Return (x, y) of the center of cell containing provided text 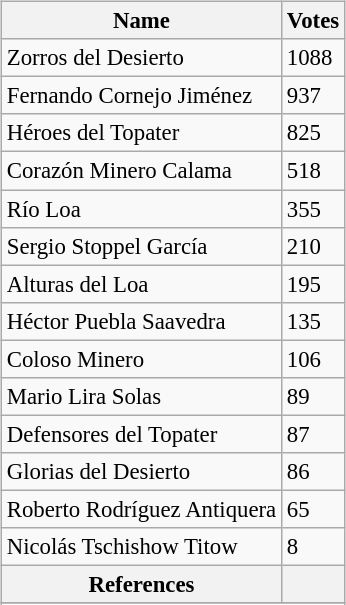
937 (314, 96)
Defensores del Topater (141, 434)
Votes (314, 21)
Fernando Cornejo Jiménez (141, 96)
87 (314, 434)
References (141, 584)
210 (314, 246)
Alturas del Loa (141, 284)
Zorros del Desierto (141, 58)
355 (314, 209)
Río Loa (141, 209)
86 (314, 472)
Roberto Rodríguez Antiquera (141, 509)
195 (314, 284)
1088 (314, 58)
Corazón Minero Calama (141, 171)
Mario Lira Solas (141, 396)
Name (141, 21)
Héroes del Topater (141, 133)
Coloso Minero (141, 359)
Nicolás Tschishow Titow (141, 547)
135 (314, 321)
8 (314, 547)
106 (314, 359)
Glorias del Desierto (141, 472)
65 (314, 509)
Héctor Puebla Saavedra (141, 321)
518 (314, 171)
89 (314, 396)
825 (314, 133)
Sergio Stoppel García (141, 246)
